Extract the [x, y] coordinate from the center of the cell holding the provided text.  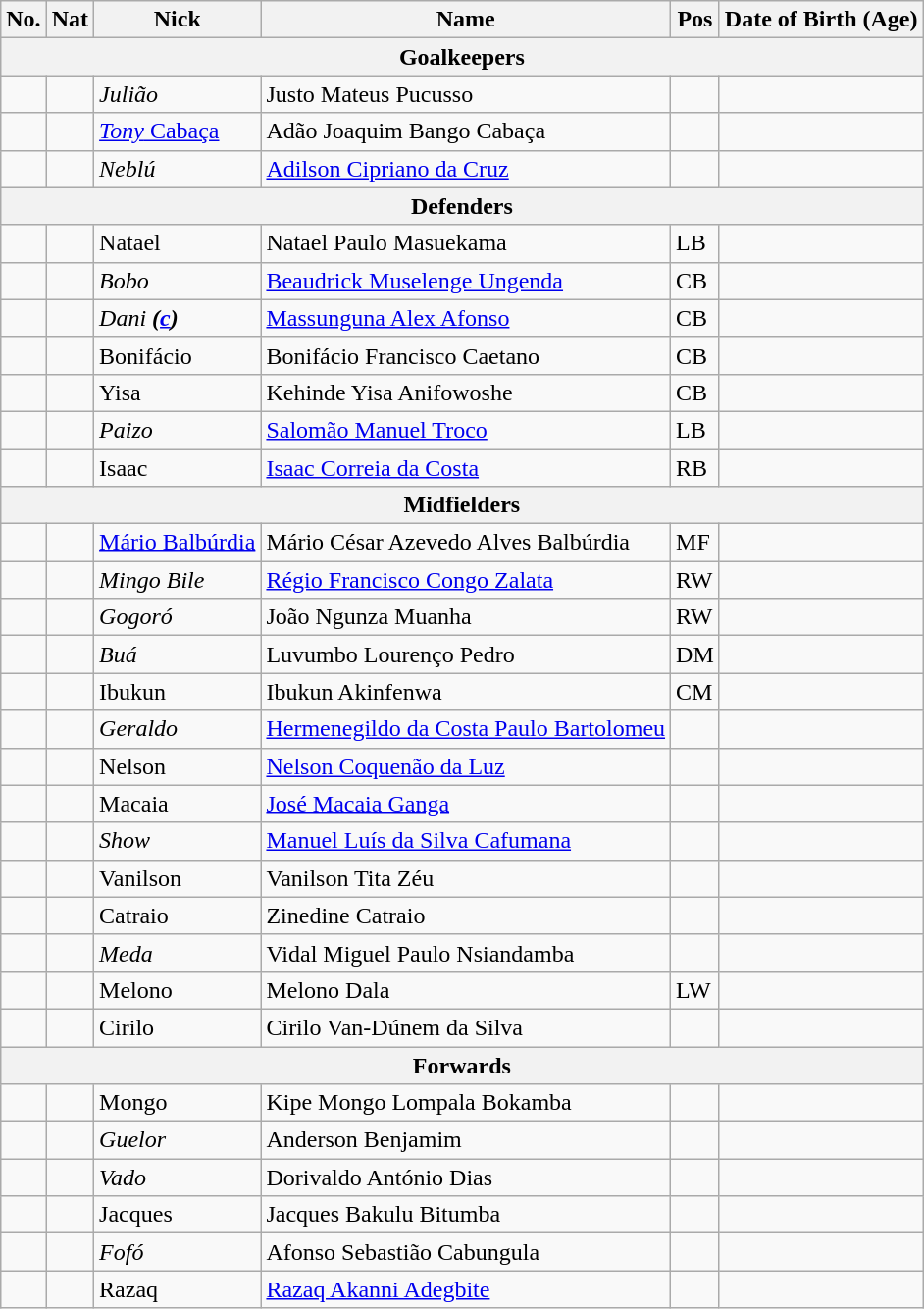
MF [695, 543]
Adão Joaquim Bango Cabaça [466, 131]
Nelson [178, 766]
Adilson Cipriano da Cruz [466, 169]
Mongo [178, 1103]
Julião [178, 94]
Dani (c) [178, 318]
Defenders [462, 206]
Luvumbo Lourenço Pedro [466, 654]
Zinedine Catraio [466, 916]
José Macaia Ganga [466, 804]
Macaia [178, 804]
Ibukun [178, 692]
Afonso Sebastião Cabungula [466, 1252]
Mário César Azevedo Alves Balbúrdia [466, 543]
Natael [178, 243]
Kipe Mongo Lompala Bokamba [466, 1103]
Ibukun Akinfenwa [466, 692]
Mário Balbúrdia [178, 543]
Bobo [178, 281]
Geraldo [178, 729]
RB [695, 468]
Tony Cabaça [178, 131]
Razaq [178, 1289]
Forwards [462, 1065]
Vanilson [178, 878]
Razaq Akanni Adegbite [466, 1289]
Cirilo [178, 1027]
Melono Dala [466, 990]
Salomão Manuel Troco [466, 430]
Paizo [178, 430]
Guelor [178, 1140]
Beaudrick Muselenge Ungenda [466, 281]
Vado [178, 1178]
João Ngunza Muanha [466, 617]
Name [466, 20]
Hermenegildo da Costa Paulo Bartolomeu [466, 729]
Melono [178, 990]
Isaac [178, 468]
Anderson Benjamim [466, 1140]
Natael Paulo Masuekama [466, 243]
Goalkeepers [462, 57]
Midfielders [462, 505]
Buá [178, 654]
Vanilson Tita Zéu [466, 878]
Jacques Bakulu Bitumba [466, 1215]
Pos [695, 20]
DM [695, 654]
Gogoró [178, 617]
Meda [178, 953]
Jacques [178, 1215]
Dorivaldo António Dias [466, 1178]
Fofó [178, 1252]
Isaac Correia da Costa [466, 468]
Nelson Coquenão da Luz [466, 766]
Justo Mateus Pucusso [466, 94]
Massunguna Alex Afonso [466, 318]
Nick [178, 20]
Cirilo Van-Dúnem da Silva [466, 1027]
Neblú [178, 169]
Vidal Miguel Paulo Nsiandamba [466, 953]
No. [24, 20]
Kehinde Yisa Anifowoshe [466, 393]
Show [178, 841]
Bonifácio [178, 355]
Mingo Bile [178, 580]
Bonifácio Francisco Caetano [466, 355]
Date of Birth (Age) [821, 20]
Catraio [178, 916]
Nat [70, 20]
CM [695, 692]
LW [695, 990]
Yisa [178, 393]
Manuel Luís da Silva Cafumana [466, 841]
Régio Francisco Congo Zalata [466, 580]
